Find where the given text appears and provide that cell's center as (X, Y) coordinate. 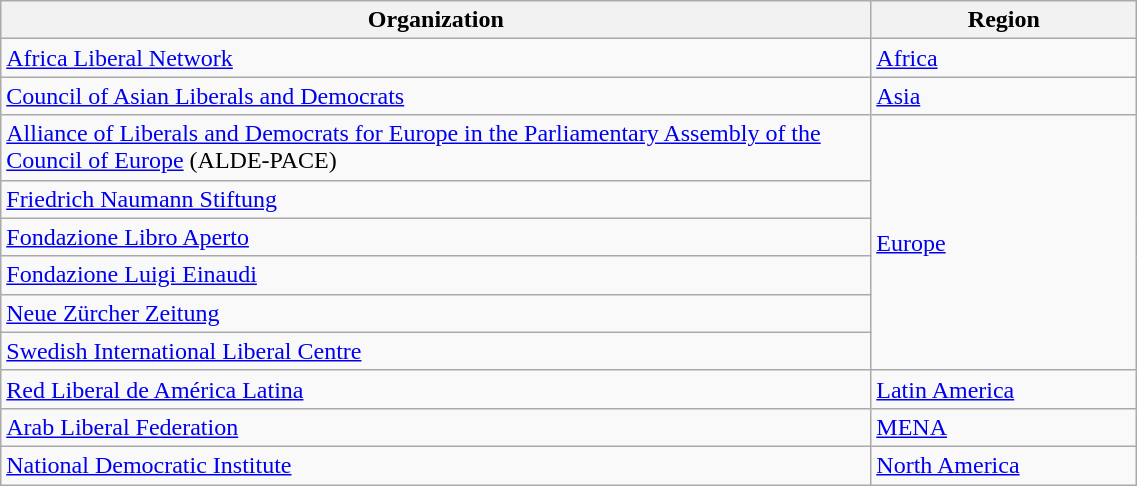
Swedish International Liberal Centre (436, 351)
Asia (1004, 96)
Region (1004, 20)
Council of Asian Liberals and Democrats (436, 96)
Europe (1004, 242)
Friedrich Naumann Stiftung (436, 199)
MENA (1004, 427)
Africa (1004, 58)
Alliance of Liberals and Democrats for Europe in the Parliamentary Assembly of the Council of Europe (ALDE-PACE) (436, 148)
Neue Zürcher Zeitung (436, 313)
Latin America (1004, 389)
Arab Liberal Federation (436, 427)
Red Liberal de América Latina (436, 389)
Fondazione Libro Aperto (436, 237)
North America (1004, 465)
Africa Liberal Network (436, 58)
Fondazione Luigi Einaudi (436, 275)
Organization (436, 20)
National Democratic Institute (436, 465)
